Output the [x, y] coordinate of the center of the cell containing the given text.  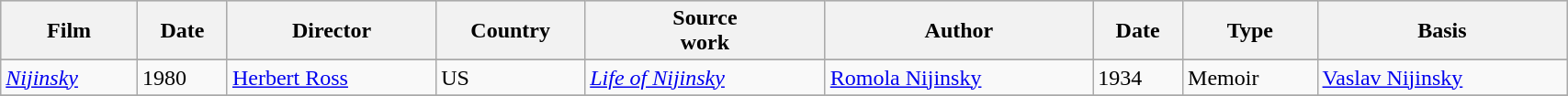
US [511, 78]
Romola Nijinsky [959, 78]
1980 [183, 78]
Life of Nijinsky [705, 78]
Basis [1442, 31]
Type [1251, 31]
Country [511, 31]
Vaslav Nijinsky [1442, 78]
Sourcework [705, 31]
Herbert Ross [331, 78]
Film [70, 31]
Nijinsky [70, 78]
Author [959, 31]
Memoir [1251, 78]
Director [331, 31]
1934 [1138, 78]
